From the cell containing the given text, extract its center point as [x, y] coordinate. 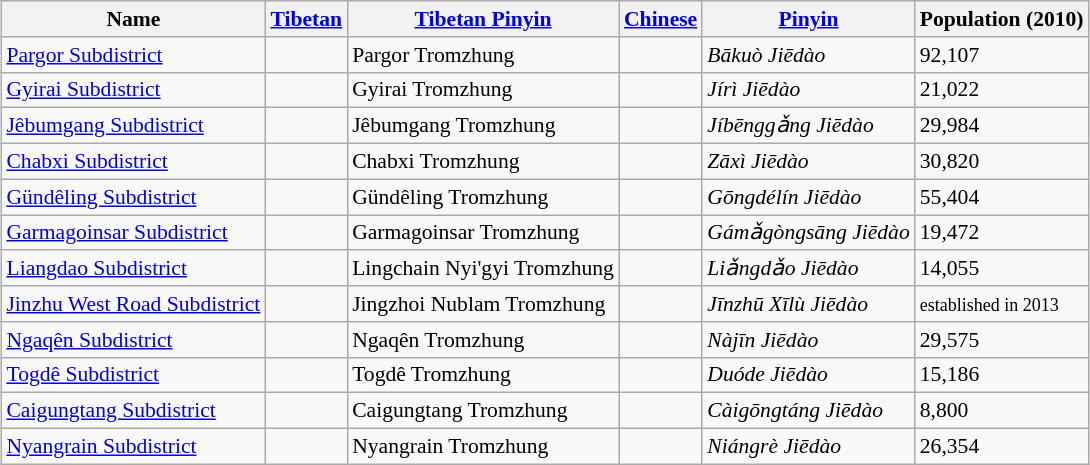
Population (2010) [1002, 19]
29,575 [1002, 339]
Pargor Subdistrict [133, 54]
Jinzhu West Road Subdistrict [133, 304]
Tibetan [306, 19]
Pinyin [808, 19]
Zāxì Jiēdào [808, 161]
Ngaqên Tromzhung [483, 339]
Jīnzhū Xīlù Jiēdào [808, 304]
26,354 [1002, 446]
Niángrè Jiēdào [808, 446]
established in 2013 [1002, 304]
Name [133, 19]
Caigungtang Tromzhung [483, 411]
Gündêling Subdistrict [133, 197]
55,404 [1002, 197]
14,055 [1002, 268]
Jírì Jiēdào [808, 90]
29,984 [1002, 126]
Lingchain Nyi'gyi Tromzhung [483, 268]
Càigōngtáng Jiēdào [808, 411]
Bākuò Jiēdào [808, 54]
Liǎngdǎo Jiēdào [808, 268]
8,800 [1002, 411]
Garmagoinsar Subdistrict [133, 232]
Chinese [660, 19]
Caigungtang Subdistrict [133, 411]
Tibetan Pinyin [483, 19]
15,186 [1002, 375]
Jíbēnggǎng Jiēdào [808, 126]
Togdê Subdistrict [133, 375]
Chabxi Tromzhung [483, 161]
Nyangrain Tromzhung [483, 446]
Chabxi Subdistrict [133, 161]
92,107 [1002, 54]
Jêbumgang Tromzhung [483, 126]
Garmagoinsar Tromzhung [483, 232]
Gámǎgòngsāng Jiēdào [808, 232]
19,472 [1002, 232]
Jingzhoi Nublam Tromzhung [483, 304]
Gyirai Tromzhung [483, 90]
Togdê Tromzhung [483, 375]
Ngaqên Subdistrict [133, 339]
Duóde Jiēdào [808, 375]
Nyangrain Subdistrict [133, 446]
Gōngdélín Jiēdào [808, 197]
Gyirai Subdistrict [133, 90]
30,820 [1002, 161]
Gündêling Tromzhung [483, 197]
Pargor Tromzhung [483, 54]
Jêbumgang Subdistrict [133, 126]
21,022 [1002, 90]
Nàjīn Jiēdào [808, 339]
Liangdao Subdistrict [133, 268]
